Capture the cell that displays the provided text and extract its [x, y] central coordinate. 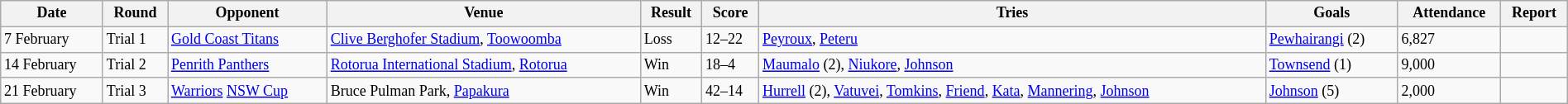
Opponent [248, 13]
Score [731, 13]
Tries [1012, 13]
Peyroux, Peteru [1012, 40]
Trial 1 [135, 40]
Venue [483, 13]
42–14 [731, 91]
Maumalo (2), Niukore, Johnson [1012, 64]
9,000 [1449, 64]
Report [1535, 13]
Pewhairangi (2) [1331, 40]
Goals [1331, 13]
Penrith Panthers [248, 64]
Hurrell (2), Vatuvei, Tomkins, Friend, Kata, Mannering, Johnson [1012, 91]
Round [135, 13]
Townsend (1) [1331, 64]
Warriors NSW Cup [248, 91]
12–22 [731, 40]
Attendance [1449, 13]
Date [52, 13]
18–4 [731, 64]
Loss [671, 40]
Bruce Pulman Park, Papakura [483, 91]
Clive Berghofer Stadium, Toowoomba [483, 40]
Gold Coast Titans [248, 40]
6,827 [1449, 40]
14 February [52, 64]
Johnson (5) [1331, 91]
Trial 3 [135, 91]
7 February [52, 40]
21 February [52, 91]
2,000 [1449, 91]
Trial 2 [135, 64]
Result [671, 13]
Rotorua International Stadium, Rotorua [483, 64]
